Identify which cell holds the provided text, then report its (x, y) central coordinate. 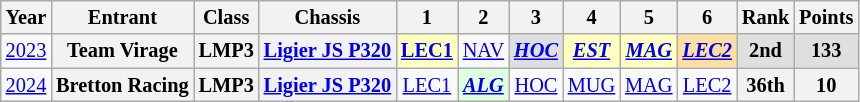
1 (427, 17)
4 (592, 17)
Chassis (328, 17)
6 (707, 17)
133 (826, 51)
Entrant (122, 17)
10 (826, 85)
Year (26, 17)
3 (536, 17)
Rank (766, 17)
Points (826, 17)
2024 (26, 85)
Team Virage (122, 51)
ALG (484, 85)
Bretton Racing (122, 85)
NAV (484, 51)
5 (648, 17)
MUG (592, 85)
2 (484, 17)
2nd (766, 51)
36th (766, 85)
Class (226, 17)
EST (592, 51)
2023 (26, 51)
